Extract the (X, Y) coordinate from the center of the cell holding the provided text.  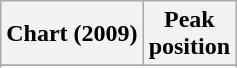
Peak position (189, 34)
Chart (2009) (72, 34)
